Capture the cell that displays the provided text and extract its (x, y) central coordinate. 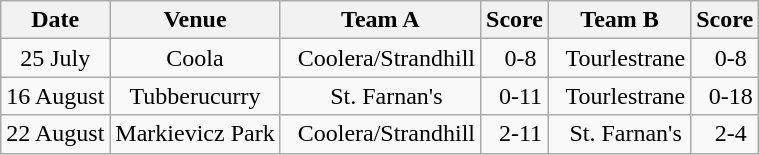
Tubberucurry (195, 96)
Date (56, 20)
Team A (380, 20)
0-11 (515, 96)
Venue (195, 20)
2-4 (725, 134)
Markievicz Park (195, 134)
2-11 (515, 134)
16 August (56, 96)
22 August (56, 134)
25 July (56, 58)
0-18 (725, 96)
Team B (619, 20)
Coola (195, 58)
